Extract the (x, y) coordinate from the center of the cell holding the provided text.  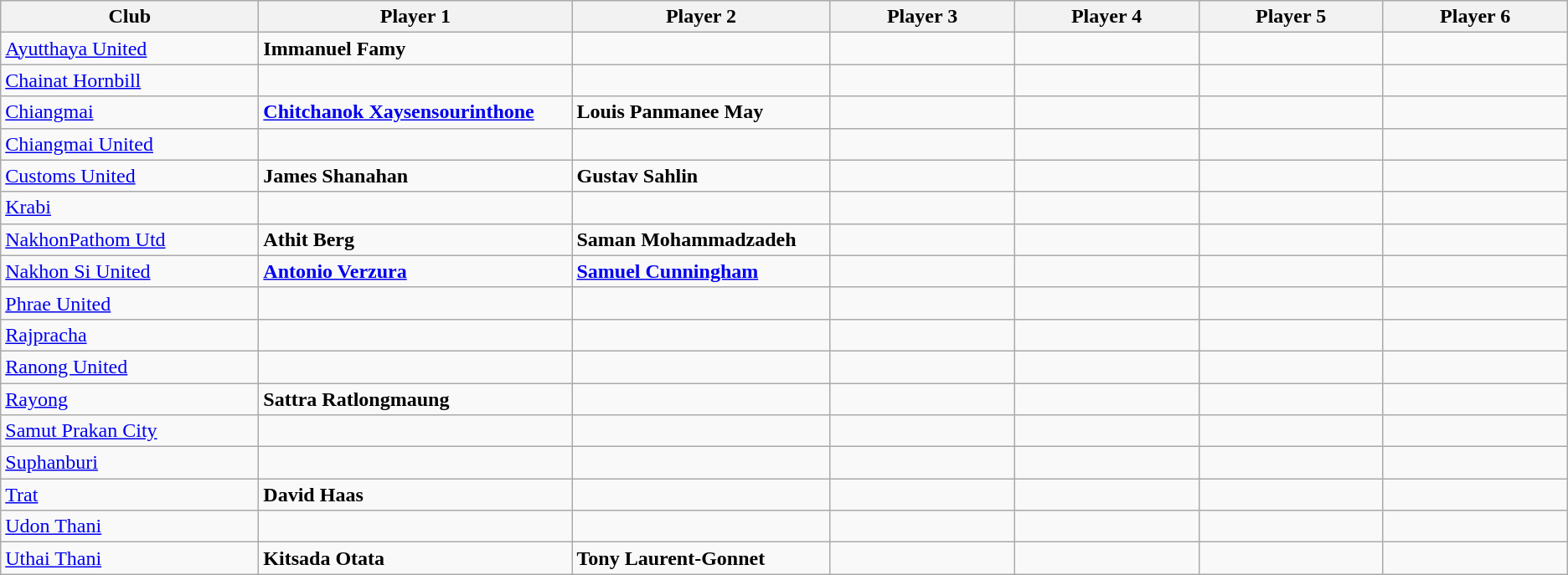
Club (130, 17)
Samuel Cunningham (701, 271)
James Shanahan (415, 176)
Customs United (130, 176)
NakhonPathom Utd (130, 239)
Rayong (130, 399)
Ayutthaya United (130, 49)
Ranong United (130, 367)
Antonio Verzura (415, 271)
Player 1 (415, 17)
Saman Mohammadzadeh (701, 239)
Chitchanok Xaysensourinthone (415, 112)
David Haas (415, 495)
Immanuel Famy (415, 49)
Tony Laurent-Gonnet (701, 558)
Rajpracha (130, 335)
Gustav Sahlin (701, 176)
Chainat Hornbill (130, 80)
Player 5 (1291, 17)
Louis Panmanee May (701, 112)
Sattra Ratlongmaung (415, 399)
Nakhon Si United (130, 271)
Suphanburi (130, 463)
Uthai Thani (130, 558)
Player 3 (922, 17)
Player 6 (1475, 17)
Kitsada Otata (415, 558)
Samut Prakan City (130, 431)
Chiangmai (130, 112)
Phrae United (130, 303)
Trat (130, 495)
Player 2 (701, 17)
Athit Berg (415, 239)
Krabi (130, 208)
Player 4 (1106, 17)
Chiangmai United (130, 144)
Udon Thani (130, 526)
